Return (X, Y) of the center of cell containing provided text 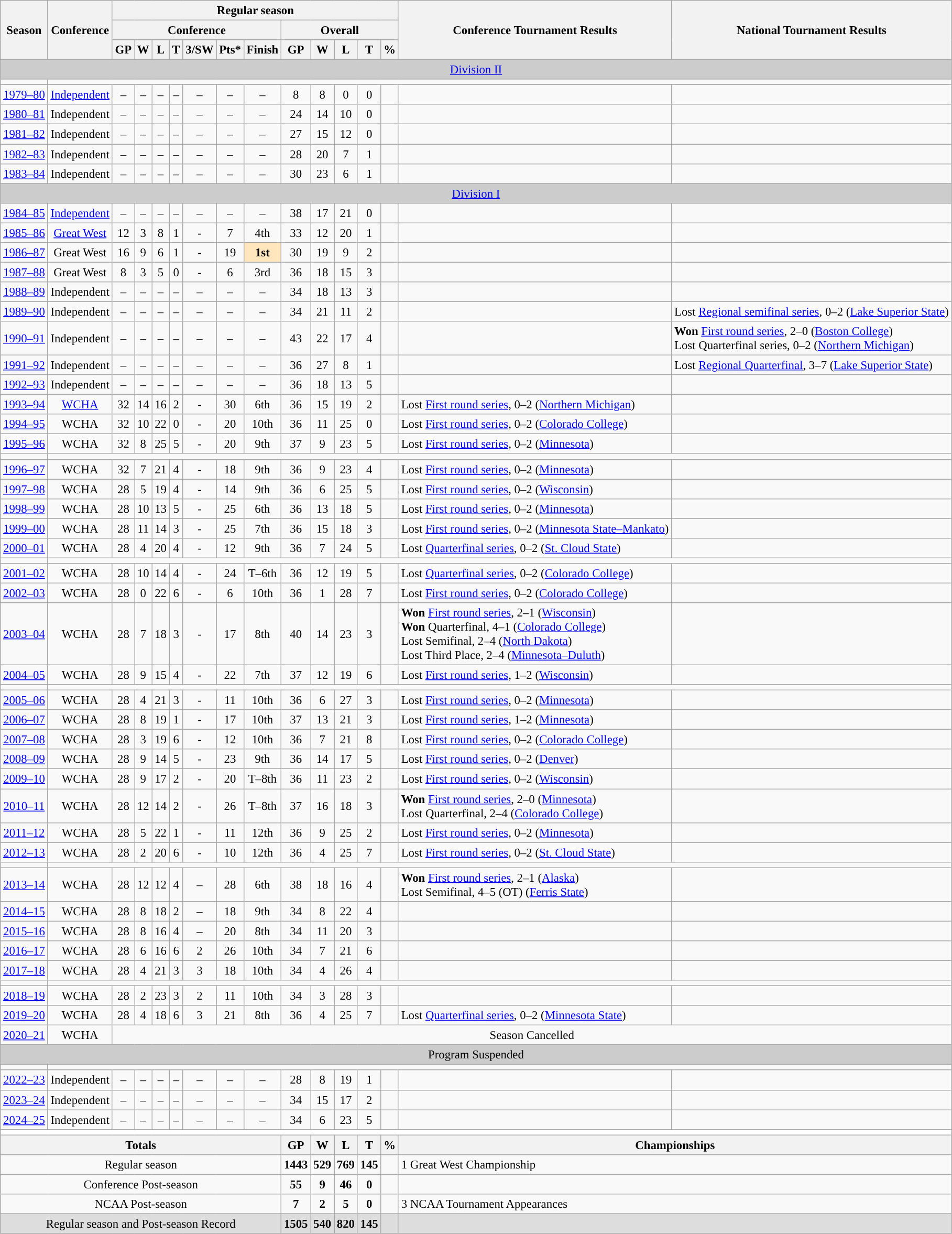
2011–12 (24, 832)
820 (346, 1224)
Lost First round series, 0–2 (Denver) (534, 760)
2000–01 (24, 548)
2008–09 (24, 760)
1999–00 (24, 528)
1989–90 (24, 311)
Pts* (230, 50)
1 Great West Championship (675, 1165)
540 (323, 1224)
1979–80 (24, 95)
1995–96 (24, 444)
1994–95 (24, 424)
Lost Quarterfinal series, 0–2 (Minnesota State) (534, 1015)
2003–04 (24, 634)
2013–14 (24, 885)
NCAA Post-season (141, 1204)
1993–94 (24, 405)
T–6th (262, 573)
33 (296, 233)
2022–23 (24, 1080)
2001–02 (24, 573)
1st (262, 253)
Lost First round series, 1–2 (Minnesota) (534, 720)
1985–86 (24, 233)
2016–17 (24, 951)
Division I (476, 193)
Season (24, 30)
1505 (296, 1224)
2007–08 (24, 740)
1986–87 (24, 253)
2002–03 (24, 593)
Program Suspended (476, 1055)
2018–19 (24, 996)
Won First round series, 2–0 (Minnesota)Lost Quarterfinal, 2–4 (Colorado College) (534, 806)
Won First round series, 2–0 (Boston College)Lost Quarterfinal series, 0–2 (Northern Michigan) (812, 339)
Lost Regional semifinal series, 0–2 (Lake Superior State) (812, 311)
40 (296, 634)
55 (296, 1184)
2019–20 (24, 1015)
1980–81 (24, 115)
2023–24 (24, 1100)
43 (296, 339)
2006–07 (24, 720)
Lost Quarterfinal series, 0–2 (Colorado College) (534, 573)
Division II (476, 70)
Lost First round series, 0–2 (Northern Michigan) (534, 405)
Conference Post-season (141, 1184)
2014–15 (24, 912)
1984–85 (24, 213)
Lost Quarterfinal series, 0–2 (St. Cloud State) (534, 548)
1987–88 (24, 272)
1996–97 (24, 469)
2024–25 (24, 1120)
Lost Regional Quarterfinal, 3–7 (Lake Superior State) (812, 365)
Lost First round series, 0–2 (Minnesota State–Mankato) (534, 528)
2020–21 (24, 1035)
Totals (141, 1145)
2005–06 (24, 700)
2017–18 (24, 970)
Finish (262, 50)
Lost First round series, 1–2 (Wisconsin) (534, 675)
46 (346, 1184)
1983–84 (24, 174)
Lost First round series, 0–2 (St. Cloud State) (534, 852)
529 (323, 1165)
1998–99 (24, 508)
1991–92 (24, 365)
1992–93 (24, 385)
1990–91 (24, 339)
1988–89 (24, 292)
1981–82 (24, 134)
Overall (340, 30)
2015–16 (24, 931)
Won First round series, 2–1 (Alaska)Lost Semifinal, 4–5 (OT) (Ferris State) (534, 885)
National Tournament Results (812, 30)
4th (262, 233)
3rd (262, 272)
769 (346, 1165)
3 NCAA Tournament Appearances (675, 1204)
2004–05 (24, 675)
Season Cancelled (532, 1035)
1997–98 (24, 489)
Conference Tournament Results (534, 30)
Championships (675, 1145)
2009–10 (24, 779)
2012–13 (24, 852)
1982–83 (24, 154)
3/SW (200, 50)
2010–11 (24, 806)
Regular season and Post-season Record (141, 1224)
1443 (296, 1165)
